From the cell containing the given text, extract its center point as (X, Y) coordinate. 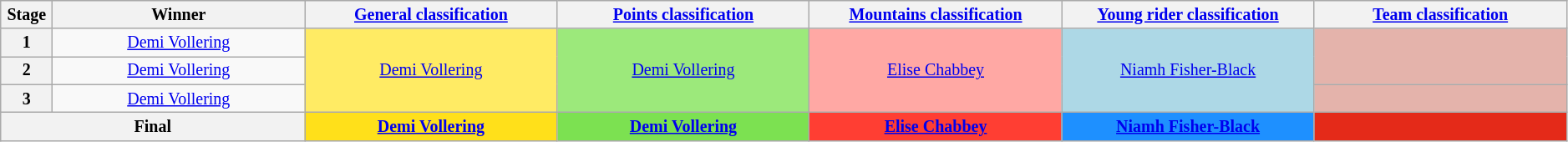
Mountains classification (936, 15)
General classification (431, 15)
Stage (27, 15)
1 (27, 43)
3 (27, 99)
Final (153, 127)
Team classification (1440, 15)
Winner (179, 15)
2 (27, 70)
Young rider classification (1188, 15)
Points classification (683, 15)
